Locate the cell with the specified text and output its [x, y] center coordinate. 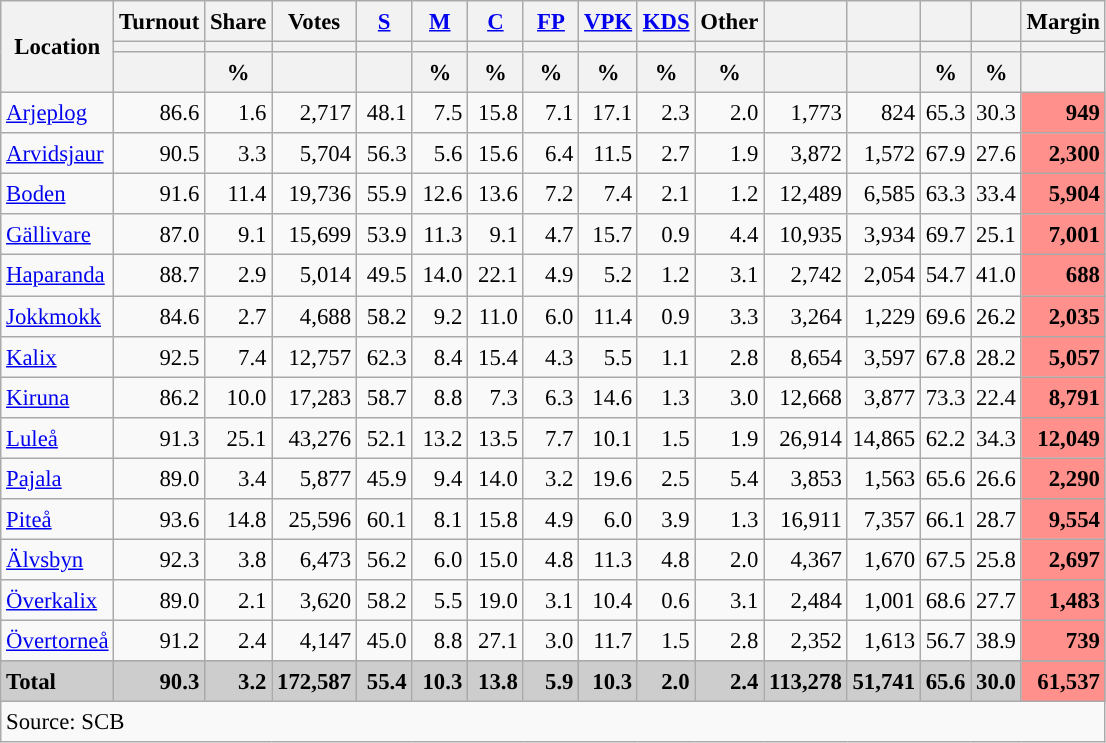
113,278 [806, 682]
12,489 [806, 194]
2,484 [806, 600]
Boden [58, 194]
Luleå [58, 438]
53.9 [384, 234]
87.0 [160, 234]
92.5 [160, 356]
1,613 [884, 640]
1.6 [238, 114]
Turnout [160, 22]
8,654 [806, 356]
4.4 [730, 234]
12,757 [314, 356]
86.6 [160, 114]
5,904 [1063, 194]
69.7 [945, 234]
Pajala [58, 478]
34.3 [996, 438]
7,001 [1063, 234]
15,699 [314, 234]
48.1 [384, 114]
1,563 [884, 478]
3,934 [884, 234]
C [496, 22]
1,001 [884, 600]
824 [884, 114]
56.3 [384, 154]
55.4 [384, 682]
7.2 [551, 194]
Piteå [58, 520]
15.7 [608, 234]
28.2 [996, 356]
3,264 [806, 316]
S [384, 22]
2,697 [1063, 560]
17.1 [608, 114]
49.5 [384, 276]
67.8 [945, 356]
3.9 [666, 520]
2,742 [806, 276]
Jokkmokk [58, 316]
73.3 [945, 398]
688 [1063, 276]
7.1 [551, 114]
11.0 [496, 316]
15.6 [496, 154]
67.5 [945, 560]
9,554 [1063, 520]
27.1 [496, 640]
41.0 [996, 276]
33.4 [996, 194]
4.3 [551, 356]
FP [551, 22]
14,865 [884, 438]
2,290 [1063, 478]
8.4 [440, 356]
69.6 [945, 316]
0.6 [666, 600]
90.5 [160, 154]
13.8 [496, 682]
25.8 [996, 560]
Margin [1063, 22]
Share [238, 22]
Överkalix [58, 600]
2.3 [666, 114]
66.1 [945, 520]
26.2 [996, 316]
5.9 [551, 682]
1,670 [884, 560]
25,596 [314, 520]
5,704 [314, 154]
22.4 [996, 398]
91.6 [160, 194]
12.6 [440, 194]
14.6 [608, 398]
63.3 [945, 194]
KDS [666, 22]
4,147 [314, 640]
Source: SCB [554, 722]
2.9 [238, 276]
2,035 [1063, 316]
1,572 [884, 154]
3.4 [238, 478]
13.6 [496, 194]
172,587 [314, 682]
28.7 [996, 520]
93.6 [160, 520]
5.6 [440, 154]
10.1 [608, 438]
6.3 [551, 398]
67.9 [945, 154]
3,620 [314, 600]
65.3 [945, 114]
19,736 [314, 194]
7,357 [884, 520]
Other [730, 22]
M [440, 22]
52.1 [384, 438]
Total [58, 682]
3,877 [884, 398]
38.9 [996, 640]
22.1 [496, 276]
26,914 [806, 438]
Kiruna [58, 398]
43,276 [314, 438]
68.6 [945, 600]
62.3 [384, 356]
7.3 [496, 398]
91.2 [160, 640]
11.5 [608, 154]
3,872 [806, 154]
3,853 [806, 478]
19.0 [496, 600]
1,229 [884, 316]
949 [1063, 114]
55.9 [384, 194]
2,054 [884, 276]
5,014 [314, 276]
1,483 [1063, 600]
Location [58, 47]
7.7 [551, 438]
56.2 [384, 560]
9.4 [440, 478]
5,057 [1063, 356]
19.6 [608, 478]
11.7 [608, 640]
Arjeplog [58, 114]
Älvsbyn [58, 560]
12,049 [1063, 438]
86.2 [160, 398]
88.7 [160, 276]
Kalix [58, 356]
8,791 [1063, 398]
6,473 [314, 560]
6,585 [884, 194]
2,300 [1063, 154]
90.3 [160, 682]
56.7 [945, 640]
61,537 [1063, 682]
10,935 [806, 234]
30.0 [996, 682]
84.6 [160, 316]
54.7 [945, 276]
1,773 [806, 114]
6.4 [551, 154]
15.4 [496, 356]
16,911 [806, 520]
2,352 [806, 640]
Arvidsjaur [58, 154]
2.5 [666, 478]
45.9 [384, 478]
4,688 [314, 316]
92.3 [160, 560]
4,367 [806, 560]
14.8 [238, 520]
4.7 [551, 234]
60.1 [384, 520]
51,741 [884, 682]
Övertorneå [58, 640]
9.2 [440, 316]
10.4 [608, 600]
58.7 [384, 398]
8.1 [440, 520]
7.5 [440, 114]
Votes [314, 22]
13.5 [496, 438]
3,597 [884, 356]
13.2 [440, 438]
45.0 [384, 640]
30.3 [996, 114]
5,877 [314, 478]
1.1 [666, 356]
Haparanda [58, 276]
Gällivare [58, 234]
3.8 [238, 560]
VPK [608, 22]
26.6 [996, 478]
5.2 [608, 276]
91.3 [160, 438]
2,717 [314, 114]
17,283 [314, 398]
27.6 [996, 154]
62.2 [945, 438]
15.0 [496, 560]
10.0 [238, 398]
12,668 [806, 398]
739 [1063, 640]
5.4 [730, 478]
27.7 [996, 600]
